Scan for the cell matching the given text and deliver its [x, y] coordinate at center. 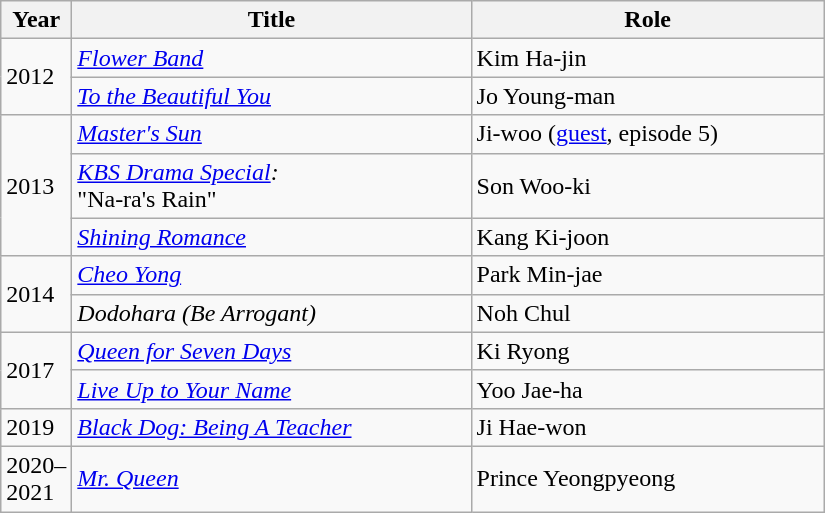
To the Beautiful You [272, 96]
Kang Ki-joon [648, 237]
Prince Yeongpyeong [648, 478]
Ji Hae-won [648, 427]
2017 [36, 370]
Ki Ryong [648, 351]
Noh Chul [648, 313]
Shining Romance [272, 237]
2019 [36, 427]
Mr. Queen [272, 478]
Title [272, 20]
Ji-woo (guest, episode 5) [648, 134]
Jo Young-man [648, 96]
Park Min-jae [648, 275]
Kim Ha-jin [648, 58]
Master's Sun [272, 134]
Black Dog: Being A Teacher [272, 427]
Yoo Jae-ha [648, 389]
KBS Drama Special:"Na-ra's Rain" [272, 186]
Flower Band [272, 58]
Son Woo-ki [648, 186]
2012 [36, 77]
2014 [36, 294]
Dodohara (Be Arrogant) [272, 313]
Role [648, 20]
2020–2021 [36, 478]
Year [36, 20]
2013 [36, 186]
Live Up to Your Name [272, 389]
Cheo Yong [272, 275]
Queen for Seven Days [272, 351]
